Search for the cell housing the specified text and yield its [X, Y] center coordinate. 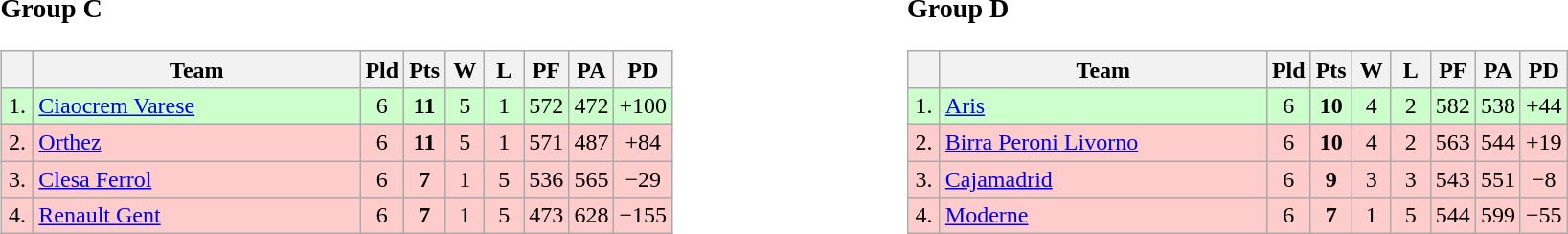
572 [546, 105]
571 [546, 143]
−55 [1544, 216]
−155 [644, 216]
543 [1452, 179]
9 [1331, 179]
Ciaocrem Varese [197, 105]
487 [592, 143]
+44 [1544, 105]
599 [1498, 216]
Birra Peroni Livorno [1103, 143]
+84 [644, 143]
563 [1452, 143]
+100 [644, 105]
565 [592, 179]
551 [1498, 179]
582 [1452, 105]
−29 [644, 179]
536 [546, 179]
−8 [1544, 179]
Orthez [197, 143]
472 [592, 105]
Renault Gent [197, 216]
473 [546, 216]
628 [592, 216]
Moderne [1103, 216]
Clesa Ferrol [197, 179]
538 [1498, 105]
Cajamadrid [1103, 179]
+19 [1544, 143]
Aris [1103, 105]
